Return the [x, y] coordinate for the center point of the cell that contains the specified text.  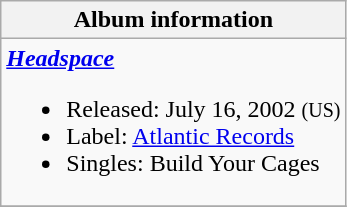
HeadspaceReleased: July 16, 2002 (US)Label: Atlantic RecordsSingles: Build Your Cages [174, 122]
Album information [174, 20]
